Search for the cell housing the specified text and yield its [X, Y] center coordinate. 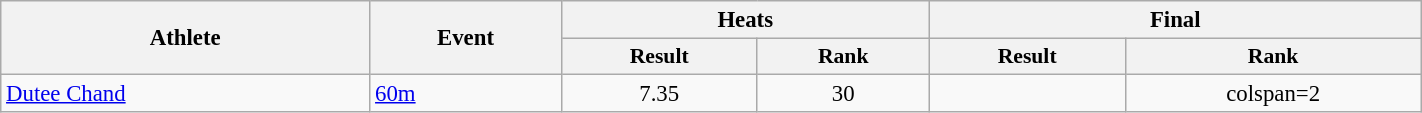
Event [466, 38]
Dutee Chand [186, 93]
60m [466, 93]
Heats [745, 20]
colspan=2 [1273, 93]
7.35 [659, 93]
Athlete [186, 38]
Final [1175, 20]
30 [843, 93]
